Return (X, Y) of the center of cell containing provided text 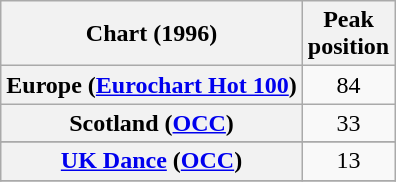
UK Dance (OCC) (152, 161)
Europe (Eurochart Hot 100) (152, 85)
Chart (1996) (152, 34)
Peakposition (348, 34)
13 (348, 161)
84 (348, 85)
Scotland (OCC) (152, 123)
33 (348, 123)
